For the text-containing cell, return its midpoint in [x, y] coordinate format. 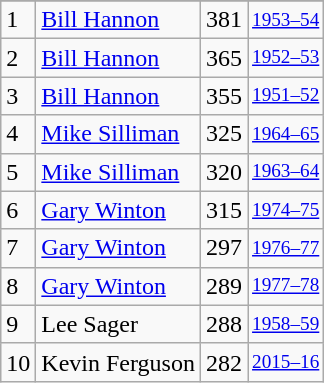
355 [224, 96]
297 [224, 248]
365 [224, 58]
1976–77 [286, 248]
2015–16 [286, 362]
325 [224, 134]
288 [224, 324]
4 [18, 134]
2 [18, 58]
1964–65 [286, 134]
320 [224, 172]
7 [18, 248]
Lee Sager [118, 324]
6 [18, 210]
282 [224, 362]
8 [18, 286]
1963–64 [286, 172]
1953–54 [286, 20]
1 [18, 20]
1958–59 [286, 324]
315 [224, 210]
9 [18, 324]
1977–78 [286, 286]
289 [224, 286]
Kevin Ferguson [118, 362]
381 [224, 20]
1951–52 [286, 96]
1952–53 [286, 58]
10 [18, 362]
1974–75 [286, 210]
3 [18, 96]
5 [18, 172]
